Output the (x, y) coordinate of the center of the cell containing the given text.  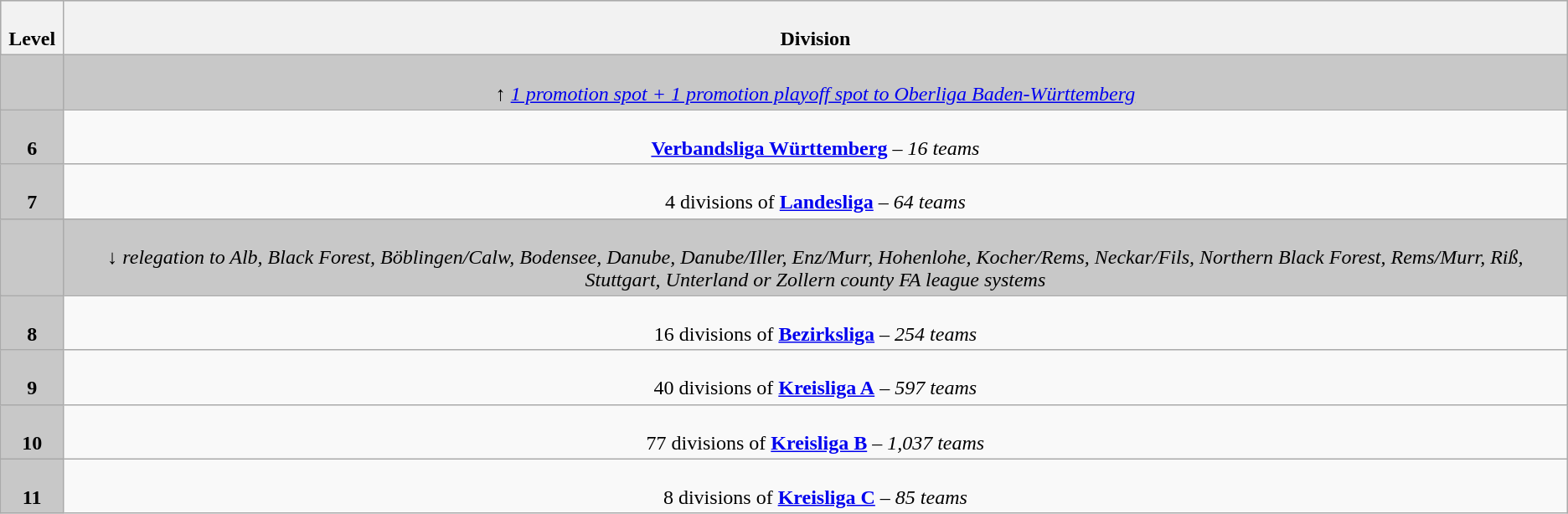
8 (32, 323)
9 (32, 377)
Verbandsliga Württemberg – 16 teams (816, 137)
10 (32, 432)
4 divisions of Landesliga – 64 teams (816, 191)
Level (32, 28)
40 divisions of Kreisliga A – 597 teams (816, 377)
7 (32, 191)
Division (816, 28)
↑ 1 promotion spot + 1 promotion playoff spot to Oberliga Baden-Württemberg (816, 82)
77 divisions of Kreisliga B – 1,037 teams (816, 432)
16 divisions of Bezirksliga – 254 teams (816, 323)
6 (32, 137)
8 divisions of Kreisliga C – 85 teams (816, 486)
11 (32, 486)
